Return [x, y] of the center of cell containing provided text 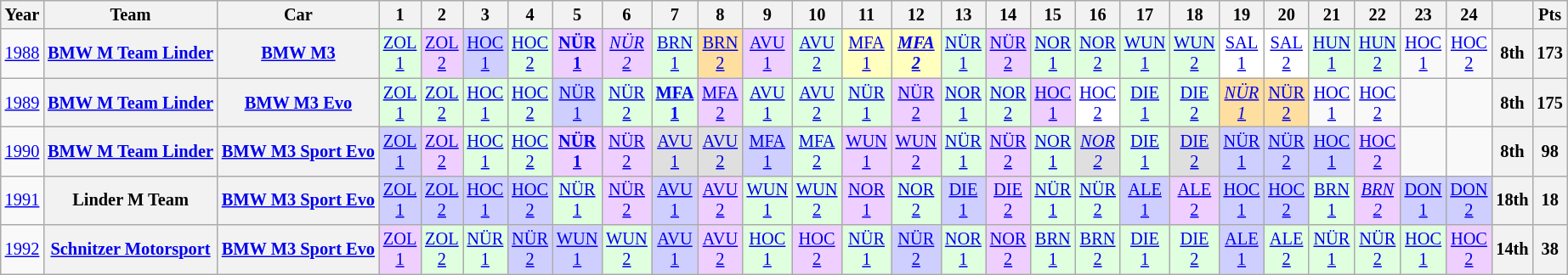
DON1 [1424, 200]
38 [1550, 250]
19 [1243, 14]
BMW M3 [298, 53]
1989 [22, 103]
5 [577, 14]
HUN2 [1378, 53]
18th [1512, 200]
1 [399, 14]
SAL1 [1243, 53]
Team [131, 14]
16 [1098, 14]
23 [1424, 14]
13 [964, 14]
DON2 [1469, 200]
20 [1287, 14]
Car [298, 14]
175 [1550, 103]
HUN1 [1332, 53]
98 [1550, 151]
21 [1332, 14]
14th [1512, 250]
7 [675, 14]
Linder M Team [131, 200]
1992 [22, 250]
4 [530, 14]
3 [484, 14]
14 [1008, 14]
24 [1469, 14]
10 [817, 14]
SAL2 [1287, 53]
1991 [22, 200]
2 [442, 14]
6 [626, 14]
173 [1550, 53]
12 [916, 14]
9 [767, 14]
15 [1052, 14]
Year [22, 14]
BMW M3 Evo [298, 103]
1988 [22, 53]
8 [720, 14]
Schnitzer Motorsport [131, 250]
1990 [22, 151]
Pts [1550, 14]
11 [866, 14]
17 [1145, 14]
22 [1378, 14]
